Detect which cell encompasses the target text, then output its [X, Y] center coordinate. 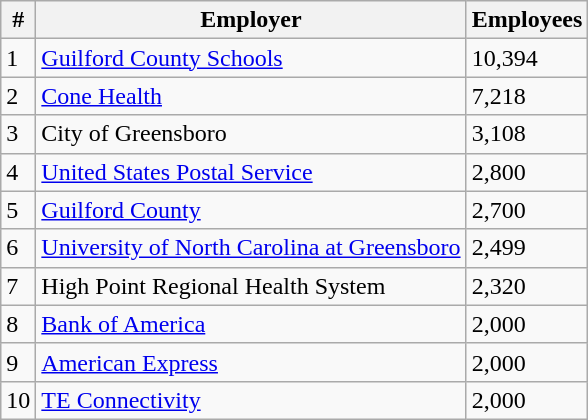
10 [18, 400]
1 [18, 58]
2 [18, 96]
2,499 [527, 248]
United States Postal Service [251, 172]
# [18, 20]
9 [18, 362]
Bank of America [251, 324]
2,800 [527, 172]
3 [18, 134]
Guilford County [251, 210]
5 [18, 210]
High Point Regional Health System [251, 286]
6 [18, 248]
Guilford County Schools [251, 58]
American Express [251, 362]
Employees [527, 20]
8 [18, 324]
Cone Health [251, 96]
2,700 [527, 210]
7 [18, 286]
7,218 [527, 96]
3,108 [527, 134]
10,394 [527, 58]
Employer [251, 20]
4 [18, 172]
University of North Carolina at Greensboro [251, 248]
2,320 [527, 286]
TE Connectivity [251, 400]
City of Greensboro [251, 134]
